Pinpoint the cell where the given text exists, returning its (X, Y) midpoint coordinate. 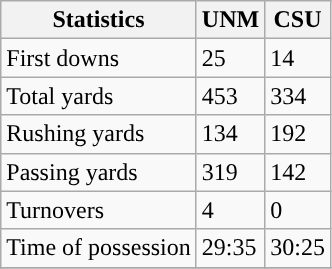
453 (230, 96)
Time of possession (99, 248)
0 (298, 210)
142 (298, 172)
Total yards (99, 96)
134 (230, 134)
319 (230, 172)
192 (298, 134)
29:35 (230, 248)
25 (230, 58)
14 (298, 58)
UNM (230, 20)
CSU (298, 20)
334 (298, 96)
Statistics (99, 20)
4 (230, 210)
Passing yards (99, 172)
First downs (99, 58)
Rushing yards (99, 134)
30:25 (298, 248)
Turnovers (99, 210)
